Return [X, Y] of the center of cell containing provided text 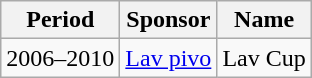
Sponsor [168, 20]
Lav Cup [264, 58]
Lav pivo [168, 58]
2006–2010 [60, 58]
Period [60, 20]
Name [264, 20]
